Locate the cell with the specified text and output its [X, Y] center coordinate. 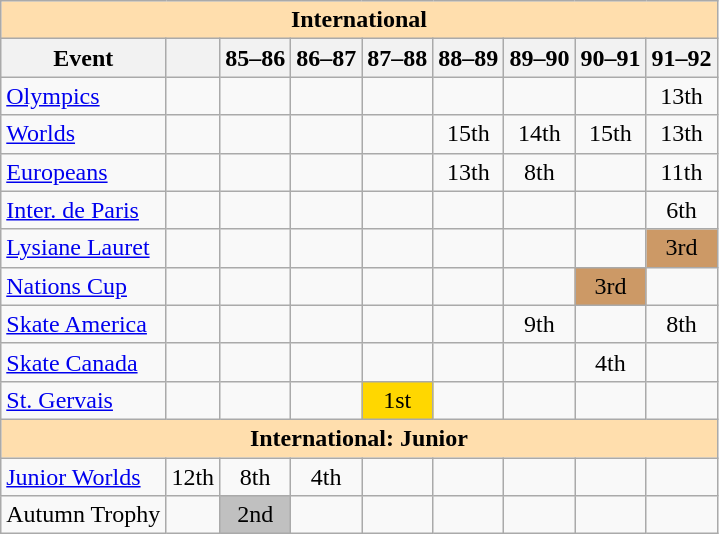
89–90 [540, 58]
Nations Cup [84, 286]
Inter. de Paris [84, 210]
Autumn Trophy [84, 515]
2nd [256, 515]
St. Gervais [84, 400]
12th [193, 477]
9th [540, 324]
90–91 [610, 58]
Event [84, 58]
87–88 [398, 58]
International [359, 20]
Worlds [84, 134]
Skate Canada [84, 362]
86–87 [326, 58]
Europeans [84, 172]
Olympics [84, 96]
14th [540, 134]
Junior Worlds [84, 477]
Skate America [84, 324]
6th [682, 210]
85–86 [256, 58]
1st [398, 400]
Lysiane Lauret [84, 248]
88–89 [468, 58]
11th [682, 172]
International: Junior [359, 438]
91–92 [682, 58]
